Return the (x, y) coordinate for the center point of the cell that contains the specified text.  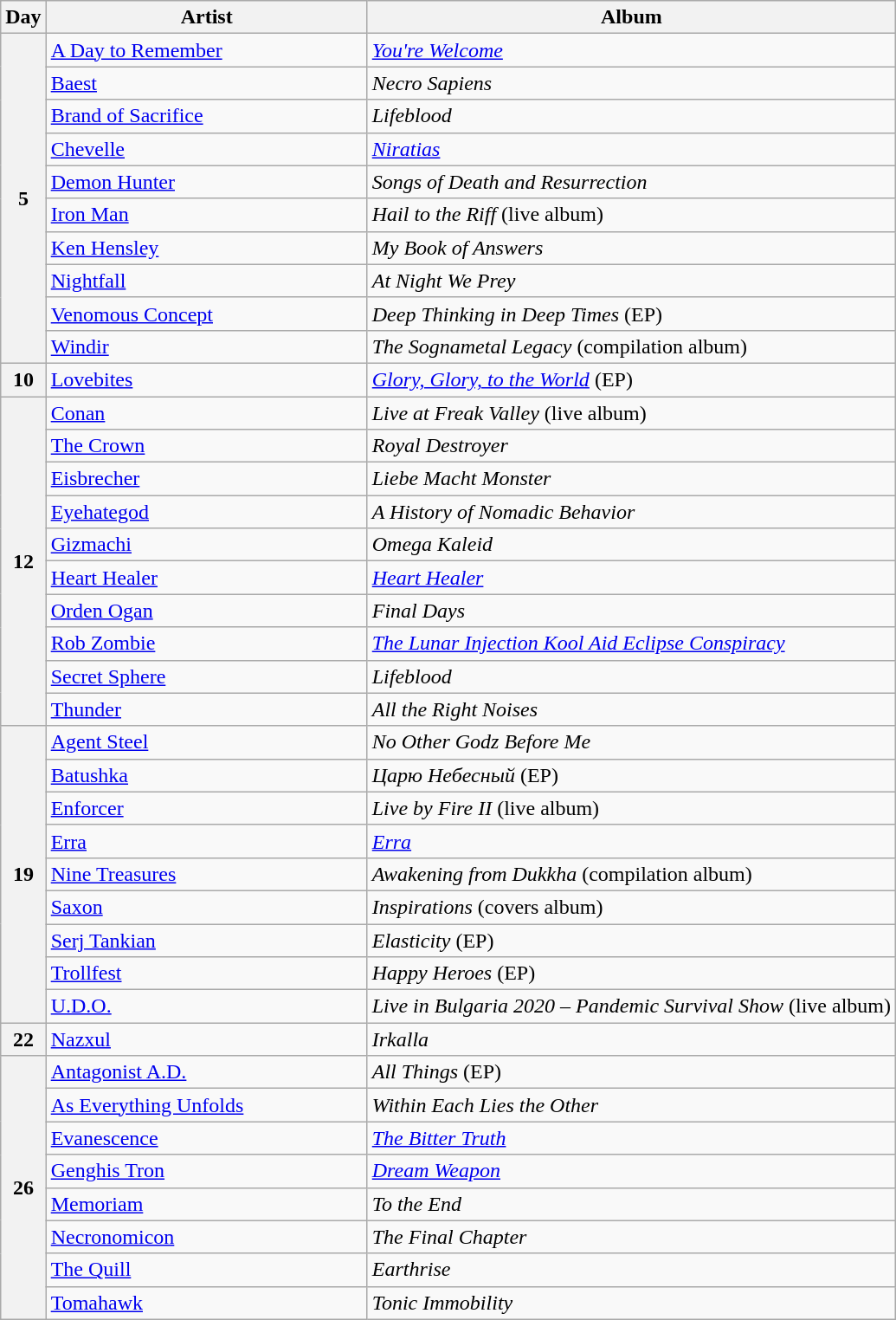
The Crown (206, 446)
Secret Sphere (206, 676)
Omega Kaleid (631, 545)
The Bitter Truth (631, 1138)
Deep Thinking in Deep Times (EP) (631, 314)
Genghis Tron (206, 1171)
Evanescence (206, 1138)
Liebe Macht Monster (631, 479)
22 (23, 1039)
All Things (EP) (631, 1072)
Memoriam (206, 1204)
Iron Man (206, 215)
To the End (631, 1204)
Nine Treasures (206, 874)
Dream Weapon (631, 1171)
Enforcer (206, 808)
Earthrise (631, 1270)
Lovebites (206, 379)
Nightfall (206, 281)
Live in Bulgaria 2020 – Pandemic Survival Show (live album) (631, 1006)
Rob Zombie (206, 644)
Brand of Sacrifice (206, 116)
Artist (206, 17)
Royal Destroyer (631, 446)
Agent Steel (206, 742)
Necro Sapiens (631, 83)
You're Welcome (631, 50)
Ken Hensley (206, 248)
Nazxul (206, 1039)
Album (631, 17)
At Night We Prey (631, 281)
The Sognametal Legacy (compilation album) (631, 346)
19 (23, 875)
26 (23, 1187)
My Book of Answers (631, 248)
Hail to the Riff (live album) (631, 215)
Thunder (206, 709)
Final Days (631, 611)
Batushka (206, 775)
Chevelle (206, 149)
Niratias (631, 149)
12 (23, 561)
Serj Tankian (206, 940)
Demon Hunter (206, 182)
10 (23, 379)
Day (23, 17)
Live by Fire II (live album) (631, 808)
As Everything Unfolds (206, 1105)
U.D.O. (206, 1006)
Antagonist A.D. (206, 1072)
5 (23, 199)
All the Right Noises (631, 709)
Eyehategod (206, 512)
Venomous Concept (206, 314)
Irkalla (631, 1039)
The Lunar Injection Kool Aid Eclipse Conspiracy (631, 644)
Inspirations (covers album) (631, 907)
Conan (206, 413)
Within Each Lies the Other (631, 1105)
Tonic Immobility (631, 1303)
No Other Godz Before Me (631, 742)
Necronomicon (206, 1237)
Awakening from Dukkha (compilation album) (631, 874)
Windir (206, 346)
Live at Freak Valley (live album) (631, 413)
Songs of Death and Resurrection (631, 182)
A History of Nomadic Behavior (631, 512)
Царю Небесный (EP) (631, 775)
Elasticity (EP) (631, 940)
Tomahawk (206, 1303)
Eisbrecher (206, 479)
Glory, Glory, to the World (EP) (631, 379)
Trollfest (206, 974)
Saxon (206, 907)
Orden Ogan (206, 611)
The Quill (206, 1270)
Happy Heroes (EP) (631, 974)
The Final Chapter (631, 1237)
Baest (206, 83)
Gizmachi (206, 545)
A Day to Remember (206, 50)
